Return (X, Y) of the center of cell containing provided text 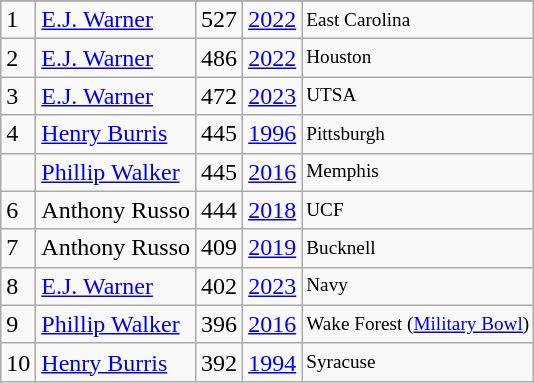
1996 (272, 134)
2019 (272, 248)
2 (18, 58)
1994 (272, 362)
10 (18, 362)
6 (18, 210)
Wake Forest (Military Bowl) (418, 324)
402 (220, 286)
8 (18, 286)
UCF (418, 210)
East Carolina (418, 20)
472 (220, 96)
Navy (418, 286)
Syracuse (418, 362)
444 (220, 210)
3 (18, 96)
4 (18, 134)
2018 (272, 210)
527 (220, 20)
1 (18, 20)
486 (220, 58)
396 (220, 324)
7 (18, 248)
Houston (418, 58)
UTSA (418, 96)
409 (220, 248)
Pittsburgh (418, 134)
9 (18, 324)
Bucknell (418, 248)
Memphis (418, 172)
392 (220, 362)
